Detect which cell encompasses the target text, then output its [x, y] center coordinate. 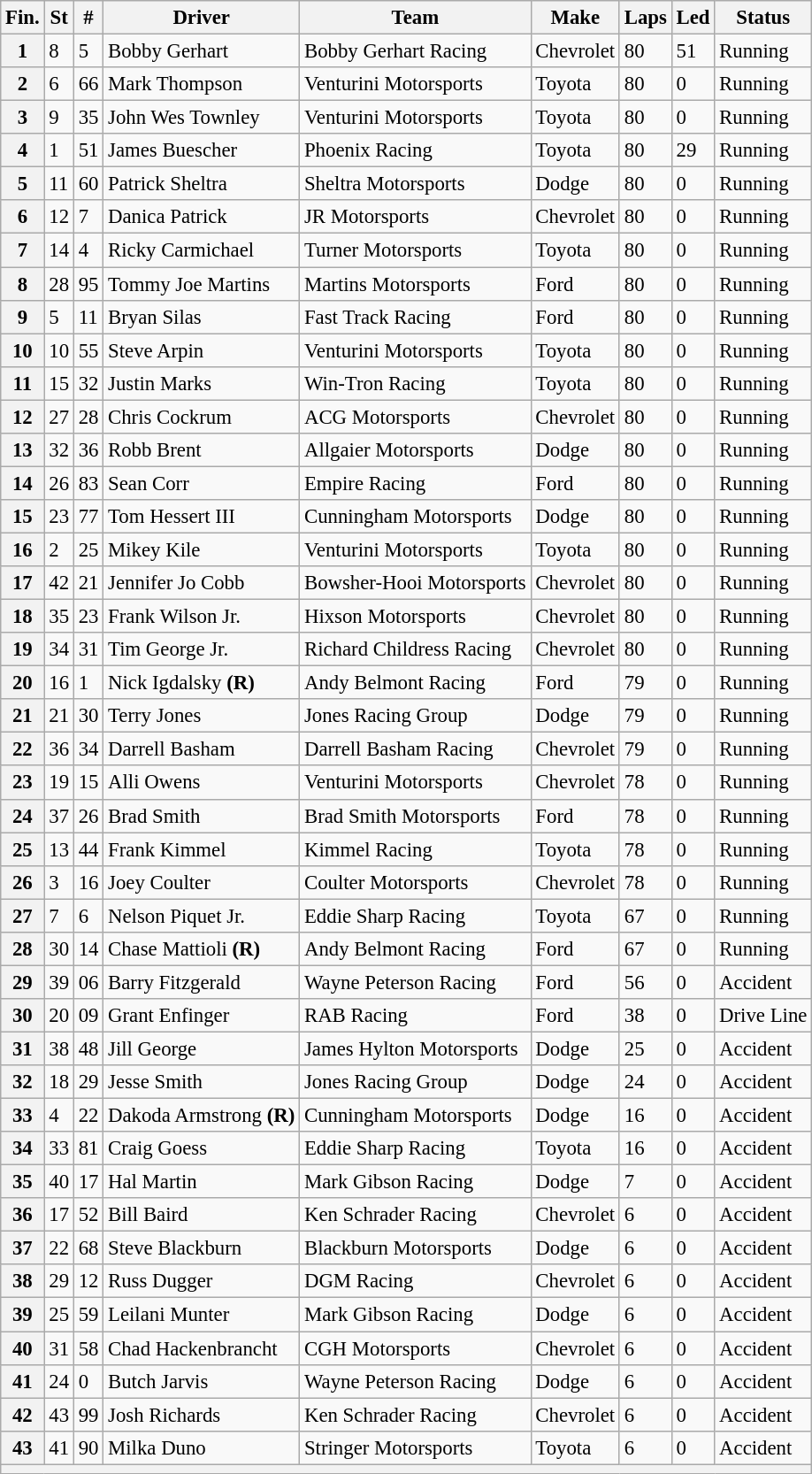
Chris Cockrum [202, 417]
Team [416, 18]
Bowsher-Hooi Motorsports [416, 583]
95 [88, 284]
Dakoda Armstrong (R) [202, 1116]
68 [88, 1248]
Fin. [23, 18]
Patrick Sheltra [202, 184]
83 [88, 483]
Coulter Motorsports [416, 882]
09 [88, 1016]
Sean Corr [202, 483]
St [58, 18]
Turner Motorsports [416, 250]
Justin Marks [202, 383]
JR Motorsports [416, 217]
06 [88, 982]
Tim George Jr. [202, 649]
66 [88, 84]
Brad Smith [202, 816]
Tommy Joe Martins [202, 284]
Allgaier Motorsports [416, 450]
59 [88, 1315]
Led [693, 18]
Ricky Carmichael [202, 250]
Martins Motorsports [416, 284]
James Hylton Motorsports [416, 1048]
99 [88, 1415]
Mark Thompson [202, 84]
56 [646, 982]
Tom Hessert III [202, 517]
DGM Racing [416, 1282]
Leilani Munter [202, 1315]
Frank Wilson Jr. [202, 617]
Chase Mattioli (R) [202, 949]
81 [88, 1148]
Joey Coulter [202, 882]
Barry Fitzgerald [202, 982]
Jennifer Jo Cobb [202, 583]
Milka Duno [202, 1447]
ACG Motorsports [416, 417]
Chad Hackenbrancht [202, 1348]
James Buescher [202, 150]
Russ Dugger [202, 1282]
Steve Arpin [202, 350]
Bobby Gerhart Racing [416, 51]
Bryan Silas [202, 317]
Craig Goess [202, 1148]
CGH Motorsports [416, 1348]
Alli Owens [202, 783]
Win-Tron Racing [416, 383]
Steve Blackburn [202, 1248]
Kimmel Racing [416, 849]
# [88, 18]
90 [88, 1447]
Josh Richards [202, 1415]
Empire Racing [416, 483]
Stringer Motorsports [416, 1447]
Bobby Gerhart [202, 51]
Richard Childress Racing [416, 649]
Status [763, 18]
Jesse Smith [202, 1082]
Robb Brent [202, 450]
Darrell Basham [202, 749]
Blackburn Motorsports [416, 1248]
60 [88, 184]
44 [88, 849]
RAB Racing [416, 1016]
Butch Jarvis [202, 1381]
Grant Enfinger [202, 1016]
Phoenix Racing [416, 150]
52 [88, 1215]
Bill Baird [202, 1215]
Terry Jones [202, 716]
58 [88, 1348]
Drive Line [763, 1016]
Mikey Kile [202, 549]
Brad Smith Motorsports [416, 816]
John Wes Townley [202, 118]
Jill George [202, 1048]
55 [88, 350]
Driver [202, 18]
Darrell Basham Racing [416, 749]
Make [575, 18]
48 [88, 1048]
Laps [646, 18]
Hal Martin [202, 1182]
Nelson Piquet Jr. [202, 916]
Hixson Motorsports [416, 617]
Frank Kimmel [202, 849]
Danica Patrick [202, 217]
Sheltra Motorsports [416, 184]
Nick Igdalsky (R) [202, 683]
Fast Track Racing [416, 317]
77 [88, 517]
